For the text-containing cell, return its midpoint in [X, Y] coordinate format. 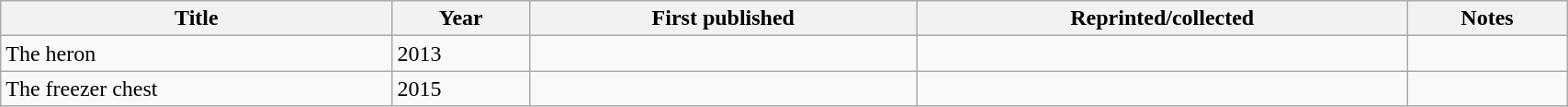
2015 [461, 89]
Notes [1486, 18]
Year [461, 18]
2013 [461, 53]
Reprinted/collected [1162, 18]
The heron [197, 53]
Title [197, 18]
The freezer chest [197, 89]
First published [724, 18]
